Capture the cell that displays the provided text and extract its [X, Y] central coordinate. 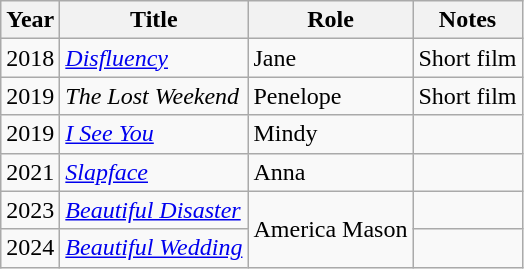
America Mason [330, 229]
2018 [30, 58]
I See You [154, 134]
Role [330, 20]
2021 [30, 172]
Beautiful Wedding [154, 248]
Notes [468, 20]
2024 [30, 248]
Penelope [330, 96]
Beautiful Disaster [154, 210]
Disfluency [154, 58]
The Lost Weekend [154, 96]
Jane [330, 58]
Anna [330, 172]
Mindy [330, 134]
Title [154, 20]
2023 [30, 210]
Year [30, 20]
Slapface [154, 172]
